Extract the [X, Y] coordinate from the center of the cell holding the provided text.  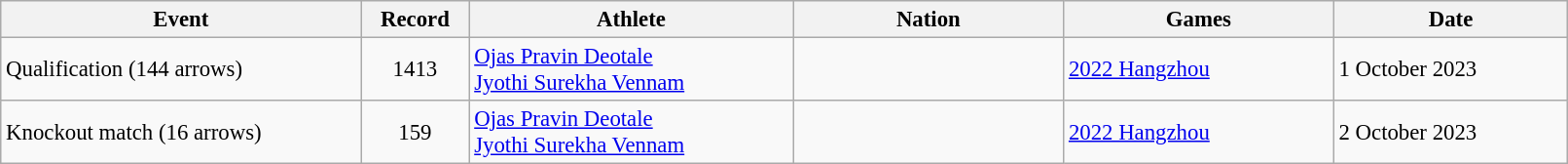
Event [181, 20]
Record [415, 20]
Date [1450, 20]
Athlete [631, 20]
2 October 2023 [1450, 133]
159 [415, 133]
Qualification (144 arrows) [181, 70]
1413 [415, 70]
1 October 2023 [1450, 70]
Games [1199, 20]
Nation [929, 20]
Knockout match (16 arrows) [181, 133]
